Locate the cell with the specified text and output its (x, y) center coordinate. 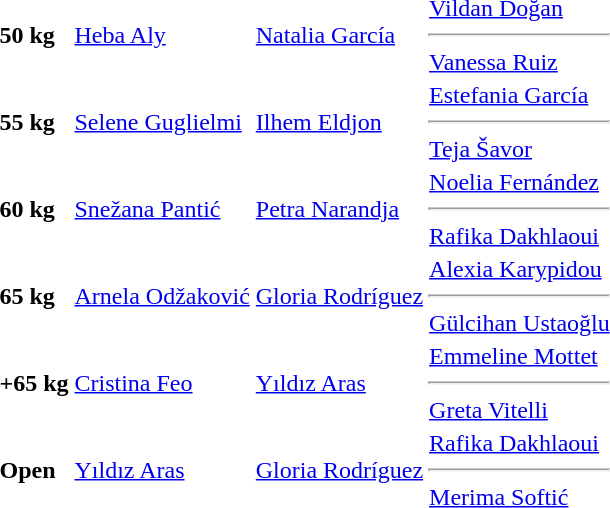
Snežana Pantić (162, 209)
Gloria Rodríguez (339, 296)
Yıldız Aras (339, 383)
Petra Narandja (339, 209)
Cristina Feo (162, 383)
Ilhem Eldjon (339, 122)
Arnela Odžaković (162, 296)
Selene Guglielmi (162, 122)
